Return (X, Y) of the center of cell containing provided text 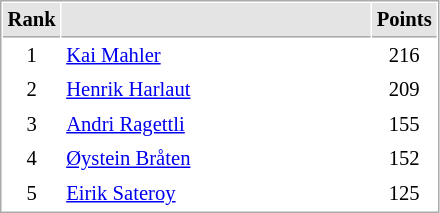
Henrik Harlaut (216, 90)
Kai Mahler (216, 56)
2 (32, 90)
Øystein Bråten (216, 158)
Andri Ragettli (216, 124)
125 (404, 194)
1 (32, 56)
Points (404, 20)
155 (404, 124)
Rank (32, 20)
152 (404, 158)
216 (404, 56)
209 (404, 90)
3 (32, 124)
4 (32, 158)
Eirik Sateroy (216, 194)
5 (32, 194)
